Extract the (X, Y) coordinate from the center of the cell holding the provided text.  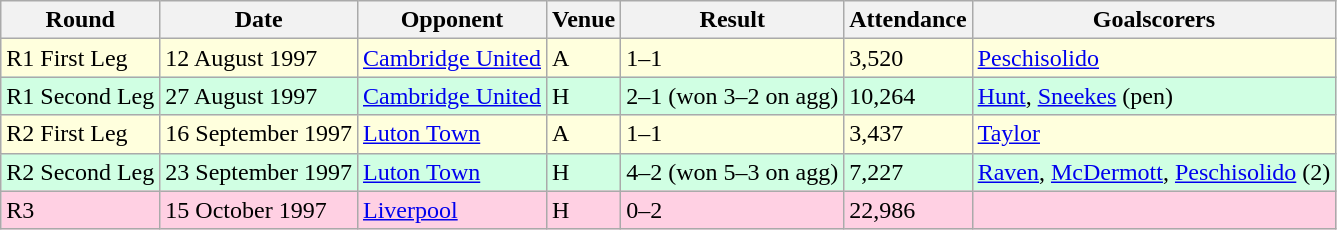
2–1 (won 3–2 on agg) (732, 96)
R1 Second Leg (80, 96)
R2 First Leg (80, 134)
7,227 (908, 172)
3,437 (908, 134)
10,264 (908, 96)
0–2 (732, 210)
Liverpool (452, 210)
R1 First Leg (80, 58)
3,520 (908, 58)
Round (80, 20)
Attendance (908, 20)
4–2 (won 5–3 on agg) (732, 172)
Result (732, 20)
12 August 1997 (259, 58)
16 September 1997 (259, 134)
Raven, McDermott, Peschisolido (2) (1154, 172)
R3 (80, 210)
22,986 (908, 210)
Goalscorers (1154, 20)
Opponent (452, 20)
Date (259, 20)
Hunt, Sneekes (pen) (1154, 96)
27 August 1997 (259, 96)
23 September 1997 (259, 172)
Taylor (1154, 134)
Venue (584, 20)
15 October 1997 (259, 210)
R2 Second Leg (80, 172)
Peschisolido (1154, 58)
